Detect which cell encompasses the target text, then output its (x, y) center coordinate. 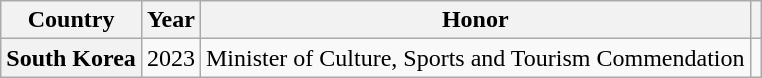
Year (170, 20)
2023 (170, 58)
Country (72, 20)
Honor (475, 20)
Minister of Culture, Sports and Tourism Commendation (475, 58)
South Korea (72, 58)
